Pinpoint the cell where the given text exists, returning its [X, Y] midpoint coordinate. 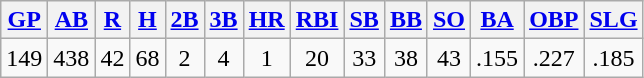
AB [72, 20]
438 [72, 58]
RBI [317, 20]
33 [364, 58]
.185 [614, 58]
20 [317, 58]
BB [406, 20]
149 [24, 58]
SB [364, 20]
SO [448, 20]
SLG [614, 20]
2 [184, 58]
68 [148, 58]
HR [266, 20]
4 [224, 58]
BA [498, 20]
R [112, 20]
42 [112, 58]
.155 [498, 58]
GP [24, 20]
1 [266, 58]
2B [184, 20]
OBP [554, 20]
H [148, 20]
.227 [554, 58]
43 [448, 58]
38 [406, 58]
3B [224, 20]
